Identify which cell holds the provided text, then report its (X, Y) central coordinate. 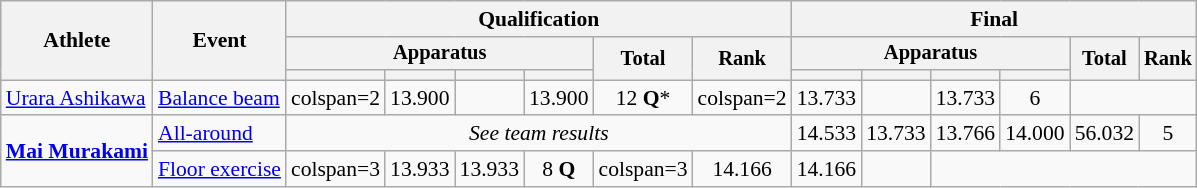
Final (994, 19)
Qualification (539, 19)
12 Q* (644, 98)
14.533 (826, 134)
All-around (220, 134)
Athlete (77, 40)
8 Q (558, 169)
Event (220, 40)
5 (1168, 134)
6 (1034, 98)
Urara Ashikawa (77, 98)
56.032 (1104, 134)
Floor exercise (220, 169)
Balance beam (220, 98)
13.766 (966, 134)
14.000 (1034, 134)
See team results (539, 134)
Mai Murakami (77, 152)
